Determine the [x, y] coordinate at the center of the cell enclosing the given text.  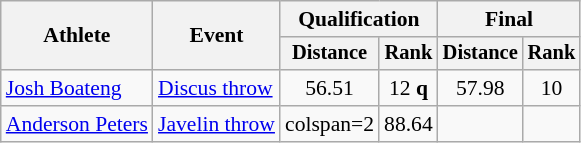
Event [216, 36]
57.98 [480, 88]
88.64 [408, 124]
12 q [408, 88]
Qualification [359, 19]
Javelin throw [216, 124]
Final [509, 19]
colspan=2 [330, 124]
Discus throw [216, 88]
Athlete [77, 36]
10 [552, 88]
56.51 [330, 88]
Anderson Peters [77, 124]
Josh Boateng [77, 88]
